Identify which cell holds the provided text, then report its [x, y] central coordinate. 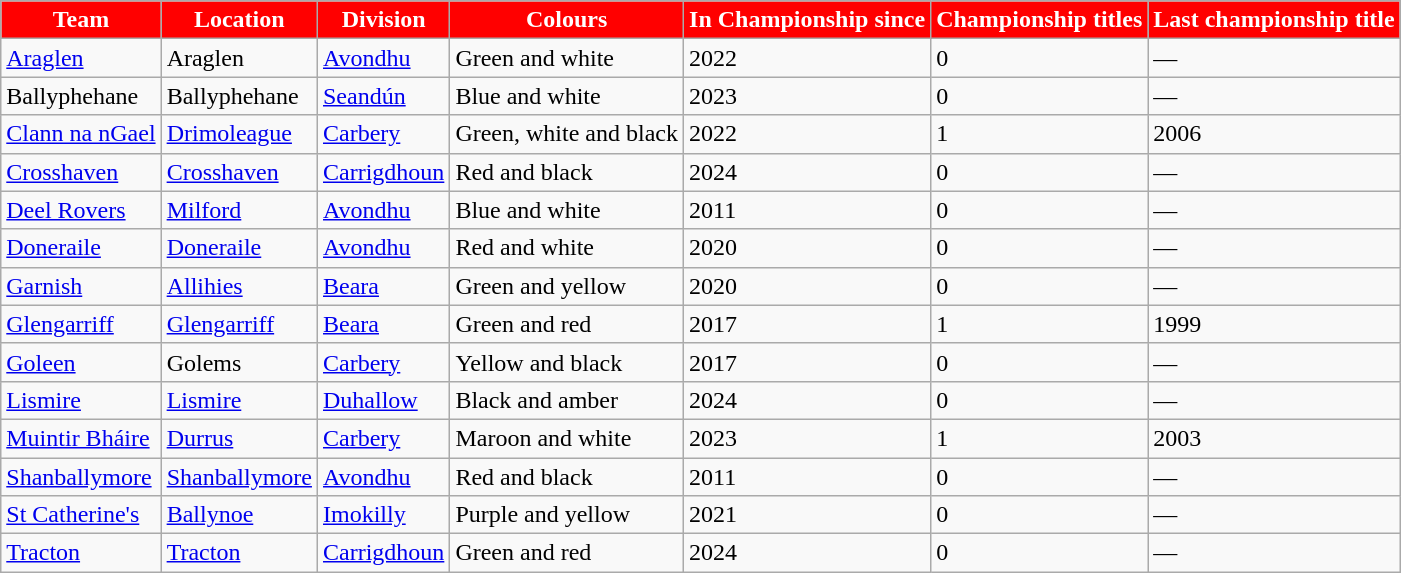
Green and yellow [567, 286]
Purple and yellow [567, 515]
Division [383, 20]
2003 [1274, 438]
Ballynoe [239, 515]
Black and amber [567, 400]
Green and white [567, 58]
Yellow and black [567, 362]
Red and white [567, 248]
Milford [239, 210]
Seandún [383, 96]
Imokilly [383, 515]
In Championship since [808, 20]
Championship titles [1040, 20]
Clann na nGael [81, 134]
Muintir Bháire [81, 438]
2021 [808, 515]
Durrus [239, 438]
Duhallow [383, 400]
Colours [567, 20]
Allihies [239, 286]
St Catherine's [81, 515]
Green, white and black [567, 134]
Last championship title [1274, 20]
Garnish [81, 286]
1999 [1274, 324]
Drimoleague [239, 134]
Maroon and white [567, 438]
Goleen [81, 362]
Location [239, 20]
Golems [239, 362]
Team [81, 20]
2006 [1274, 134]
Deel Rovers [81, 210]
